Return [x, y] of the center of cell containing provided text 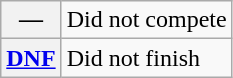
Did not finish [146, 58]
Did not compete [146, 20]
— [31, 20]
DNF [31, 58]
